Pinpoint the cell where the given text exists, returning its (X, Y) midpoint coordinate. 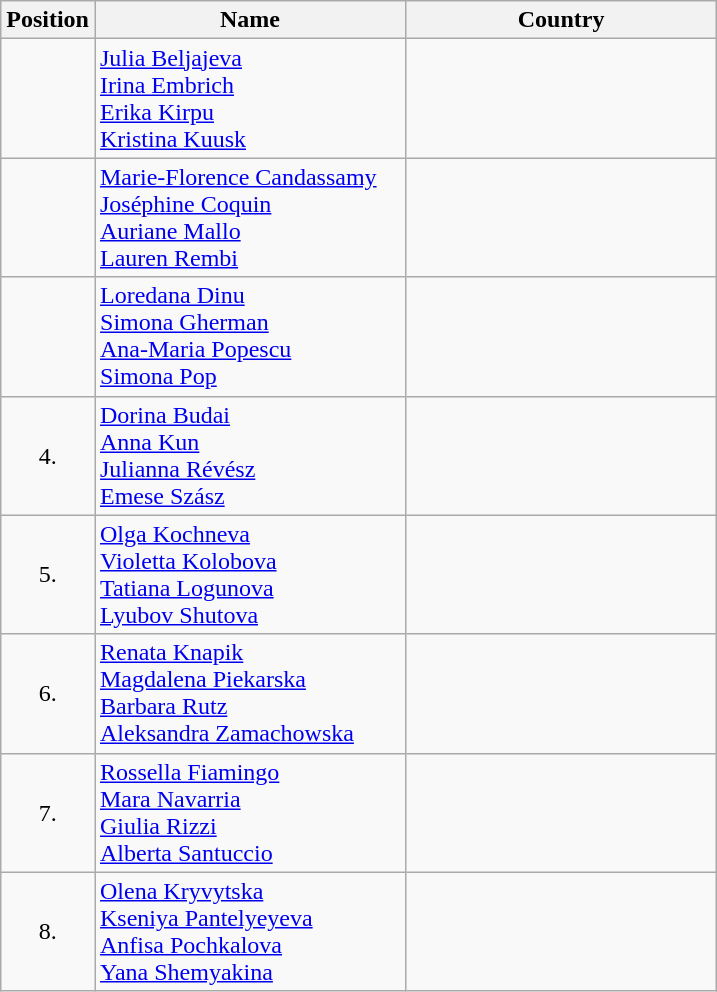
Olga KochnevaVioletta KolobovaTatiana LogunovaLyubov Shutova (250, 574)
6. (48, 694)
Position (48, 20)
Country (562, 20)
4. (48, 456)
Olena KryvytskaKseniya PantelyeyevaAnfisa PochkalovaYana Shemyakina (250, 932)
Dorina BudaiAnna KunJulianna RévészEmese Szász (250, 456)
Marie-Florence CandassamyJoséphine CoquinAuriane MalloLauren Rembi (250, 218)
8. (48, 932)
Renata KnapikMagdalena PiekarskaBarbara RutzAleksandra Zamachowska (250, 694)
Rossella FiamingoMara NavarriaGiulia RizziAlberta Santuccio (250, 812)
Loredana DinuSimona GhermanAna-Maria PopescuSimona Pop (250, 336)
Julia BeljajevaIrina EmbrichErika KirpuKristina Kuusk (250, 98)
7. (48, 812)
5. (48, 574)
Name (250, 20)
